Capture the cell that displays the provided text and extract its [x, y] central coordinate. 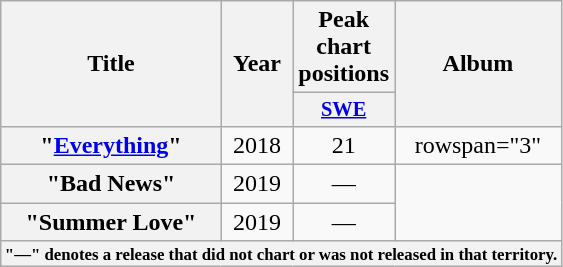
Title [111, 64]
Year [257, 64]
Peak chart positions [344, 47]
"Summer Love" [111, 222]
"—" denotes a release that did not chart or was not released in that territory. [282, 254]
Album [478, 64]
rowspan="3" [478, 145]
"Everything" [111, 145]
21 [344, 145]
SWE [344, 110]
"Bad News" [111, 184]
2018 [257, 145]
